Pinpoint the cell where the given text exists, returning its [x, y] midpoint coordinate. 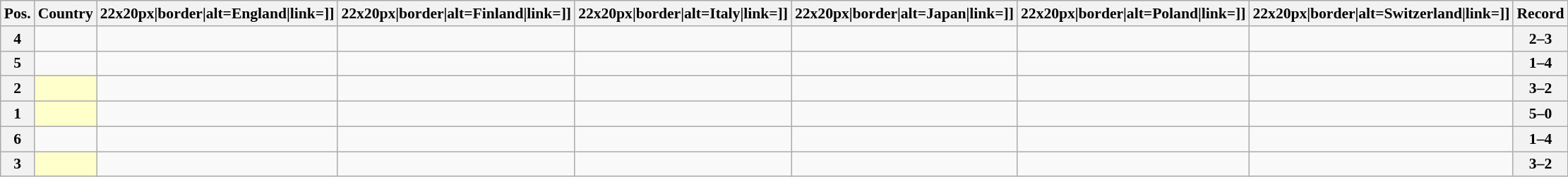
22x20px|border|alt=Italy|link=]] [683, 13]
2–3 [1540, 39]
2 [18, 89]
22x20px|border|alt=Poland|link=]] [1133, 13]
22x20px|border|alt=England|link=]] [217, 13]
22x20px|border|alt=Finland|link=]] [456, 13]
Record [1540, 13]
3 [18, 164]
5–0 [1540, 114]
Pos. [18, 13]
4 [18, 39]
22x20px|border|alt=Switzerland|link=]] [1381, 13]
1 [18, 114]
5 [18, 63]
6 [18, 139]
22x20px|border|alt=Japan|link=]] [904, 13]
Country [66, 13]
